Search for the cell housing the specified text and yield its (X, Y) center coordinate. 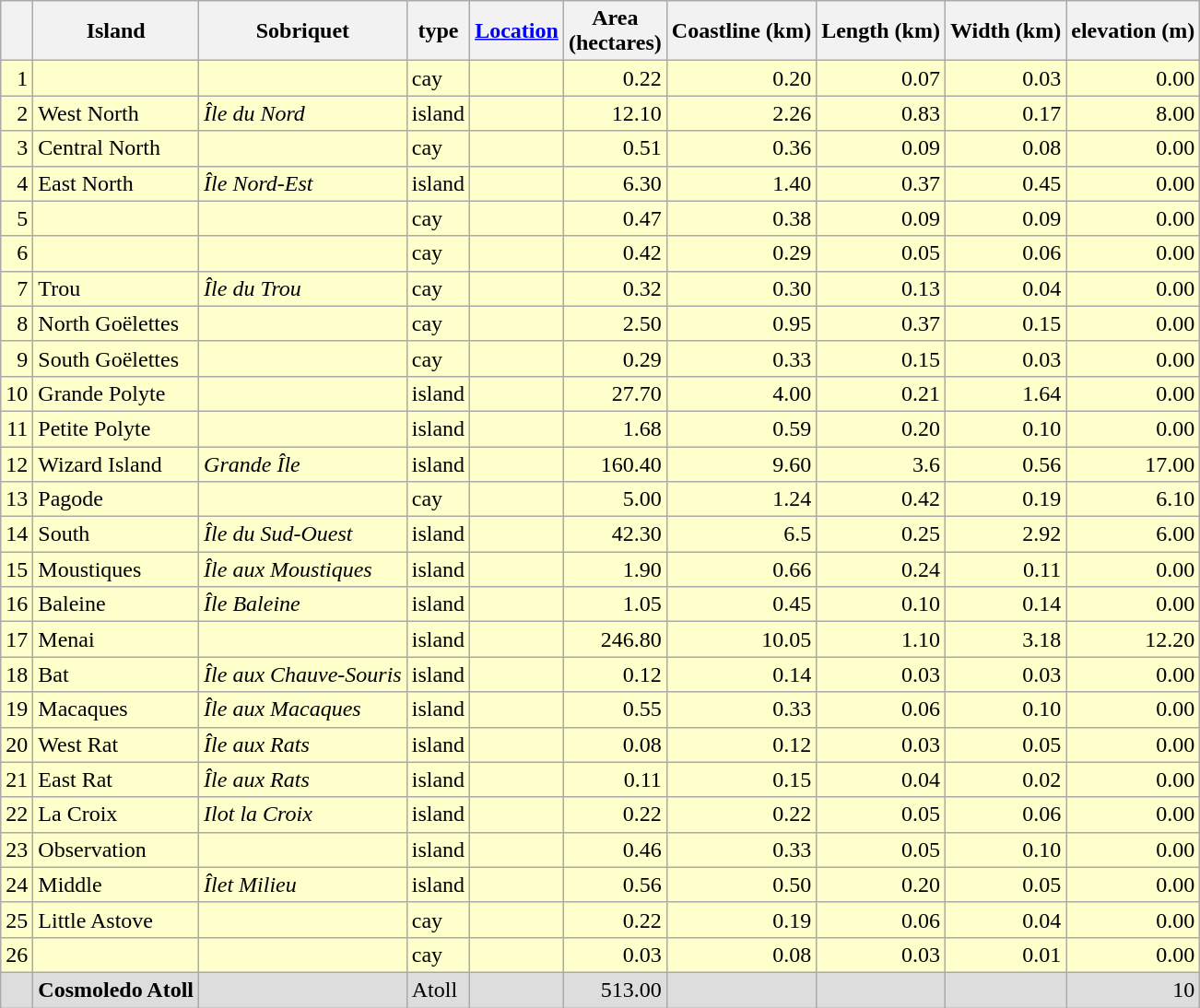
Width (km) (1005, 31)
West North (116, 113)
1.05 (615, 604)
0.47 (615, 218)
Îlet Milieu (303, 885)
Grande Île (303, 463)
2.26 (741, 113)
0.36 (741, 148)
Island (116, 31)
3.18 (1005, 639)
9.60 (741, 463)
0.32 (615, 288)
0.21 (881, 393)
12.20 (1134, 639)
type (438, 31)
6.10 (1134, 499)
5.00 (615, 499)
0.17 (1005, 113)
Moustiques (116, 569)
14 (17, 534)
South (116, 534)
1.68 (615, 428)
0.01 (1005, 955)
1 (17, 78)
North Goëlettes (116, 323)
1.90 (615, 569)
2 (17, 113)
Length (km) (881, 31)
Menai (116, 639)
Île du Trou (303, 288)
0.13 (881, 288)
0.30 (741, 288)
La Croix (116, 815)
513.00 (615, 990)
1.64 (1005, 393)
0.83 (881, 113)
Baleine (116, 604)
3 (17, 148)
Trou (116, 288)
Wizard Island (116, 463)
Central North (116, 148)
0.25 (881, 534)
Observation (116, 850)
9 (17, 358)
20 (17, 744)
1.24 (741, 499)
4.00 (741, 393)
Atoll (438, 990)
15 (17, 569)
Little Astove (116, 920)
Île Nord-Est (303, 183)
23 (17, 850)
12 (17, 463)
16 (17, 604)
0.51 (615, 148)
Île aux Moustiques (303, 569)
25 (17, 920)
17 (17, 639)
Area(hectares) (615, 31)
22 (17, 815)
0.38 (741, 218)
Île du Sud-Ouest (303, 534)
1.10 (881, 639)
Pagode (116, 499)
Île Baleine (303, 604)
17.00 (1134, 463)
8.00 (1134, 113)
Île aux Chauve-Souris (303, 674)
27.70 (615, 393)
0.50 (741, 885)
elevation (m) (1134, 31)
12.10 (615, 113)
6.30 (615, 183)
160.40 (615, 463)
East North (116, 183)
Grande Polyte (116, 393)
19 (17, 709)
Ilot la Croix (303, 815)
11 (17, 428)
4 (17, 183)
26 (17, 955)
8 (17, 323)
Sobriquet (303, 31)
10.05 (741, 639)
0.24 (881, 569)
Middle (116, 885)
0.07 (881, 78)
Île du Nord (303, 113)
0.95 (741, 323)
Bat (116, 674)
2.92 (1005, 534)
Île aux Macaques (303, 709)
0.66 (741, 569)
West Rat (116, 744)
Petite Polyte (116, 428)
0.02 (1005, 779)
2.50 (615, 323)
6.5 (741, 534)
0.59 (741, 428)
0.46 (615, 850)
Location (517, 31)
21 (17, 779)
South Goëlettes (116, 358)
Macaques (116, 709)
13 (17, 499)
Coastline (km) (741, 31)
6.00 (1134, 534)
246.80 (615, 639)
East Rat (116, 779)
1.40 (741, 183)
Cosmoledo Atoll (116, 990)
0.55 (615, 709)
24 (17, 885)
3.6 (881, 463)
18 (17, 674)
42.30 (615, 534)
5 (17, 218)
6 (17, 253)
7 (17, 288)
